Identify which cell holds the provided text, then report its [X, Y] central coordinate. 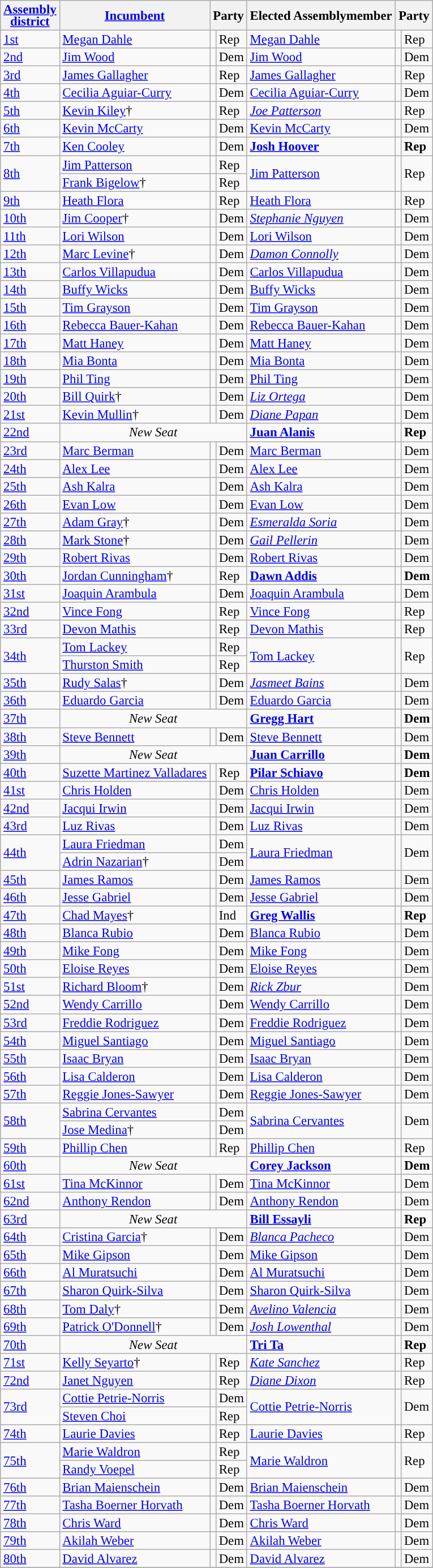
2nd [30, 57]
53rd [30, 1023]
77th [30, 1505]
60th [30, 1166]
Suzette Martinez Valladares [135, 772]
71st [30, 1362]
4th [30, 93]
19th [30, 379]
Incumbent [135, 16]
50th [30, 969]
39th [30, 754]
Kevin Kiley† [135, 111]
21st [30, 415]
Blanca Pacheco [321, 1237]
12th [30, 254]
Mark Stone† [135, 540]
Juan Carrillo [321, 754]
46th [30, 897]
40th [30, 772]
9th [30, 200]
56th [30, 1076]
41st [30, 790]
72nd [30, 1380]
18th [30, 361]
67th [30, 1291]
Esmeralda Soria [321, 522]
6th [30, 129]
Janet Nguyen [135, 1380]
8th [30, 173]
38th [30, 737]
29th [30, 558]
70th [30, 1344]
Bill Essayli [321, 1219]
Adam Gray† [135, 522]
Tri Ta [321, 1344]
48th [30, 933]
22nd [30, 433]
Jose Medina† [135, 1130]
16th [30, 325]
Diane Papan [321, 415]
79th [30, 1541]
15th [30, 307]
58th [30, 1120]
Jim Cooper† [135, 218]
Rudy Salas† [135, 683]
62nd [30, 1201]
33rd [30, 629]
61st [30, 1184]
Frank Bigelow† [135, 182]
Avelino Valencia [321, 1309]
27th [30, 522]
Assemblydistrict [30, 16]
23rd [30, 450]
Damon Connolly [321, 254]
Juan Alanis [321, 433]
Marc Levine† [135, 254]
64th [30, 1237]
Gail Pellerin [321, 540]
36th [30, 701]
54th [30, 1041]
Joe Patterson [321, 111]
Corey Jackson [321, 1166]
5th [30, 111]
55th [30, 1058]
28th [30, 540]
Stephanie Nguyen [321, 218]
34th [30, 656]
Kate Sanchez [321, 1362]
Kevin Mullin† [135, 415]
32nd [30, 612]
Josh Hoover [321, 147]
Steven Choi [135, 1416]
42nd [30, 808]
Rick Zbur [321, 987]
Bill Quirk† [135, 397]
45th [30, 879]
24th [30, 469]
73rd [30, 1407]
1st [30, 40]
Cristina Garcia† [135, 1237]
3rd [30, 75]
69th [30, 1326]
Tom Daly† [135, 1309]
Dawn Addis [321, 575]
74th [30, 1434]
51st [30, 987]
Jasmeet Bains [321, 683]
Greg Wallis [321, 916]
Elected Assemblymember [321, 16]
13th [30, 272]
Thurston Smith [135, 665]
10th [30, 218]
25th [30, 486]
17th [30, 343]
Richard Bloom† [135, 987]
Liz Ortega [321, 397]
Ken Cooley [135, 147]
Patrick O'Donnell† [135, 1326]
66th [30, 1273]
78th [30, 1523]
57th [30, 1094]
Diane Dixon [321, 1380]
43rd [30, 826]
76th [30, 1488]
Gregg Hart [321, 719]
7th [30, 147]
68th [30, 1309]
75th [30, 1460]
Chad Mayes† [135, 916]
37th [30, 719]
20th [30, 397]
49th [30, 951]
65th [30, 1255]
63rd [30, 1219]
31st [30, 594]
59th [30, 1148]
Jordan Cunningham† [135, 575]
52nd [30, 1005]
Ind [231, 916]
44th [30, 852]
Kelly Seyarto† [135, 1362]
35th [30, 683]
30th [30, 575]
11th [30, 236]
Randy Voepel [135, 1470]
26th [30, 504]
Pilar Schiavo [321, 772]
Adrin Nazarian† [135, 862]
80th [30, 1559]
Josh Lowenthal [321, 1326]
47th [30, 916]
14th [30, 290]
